Search for the cell housing the specified text and yield its [X, Y] center coordinate. 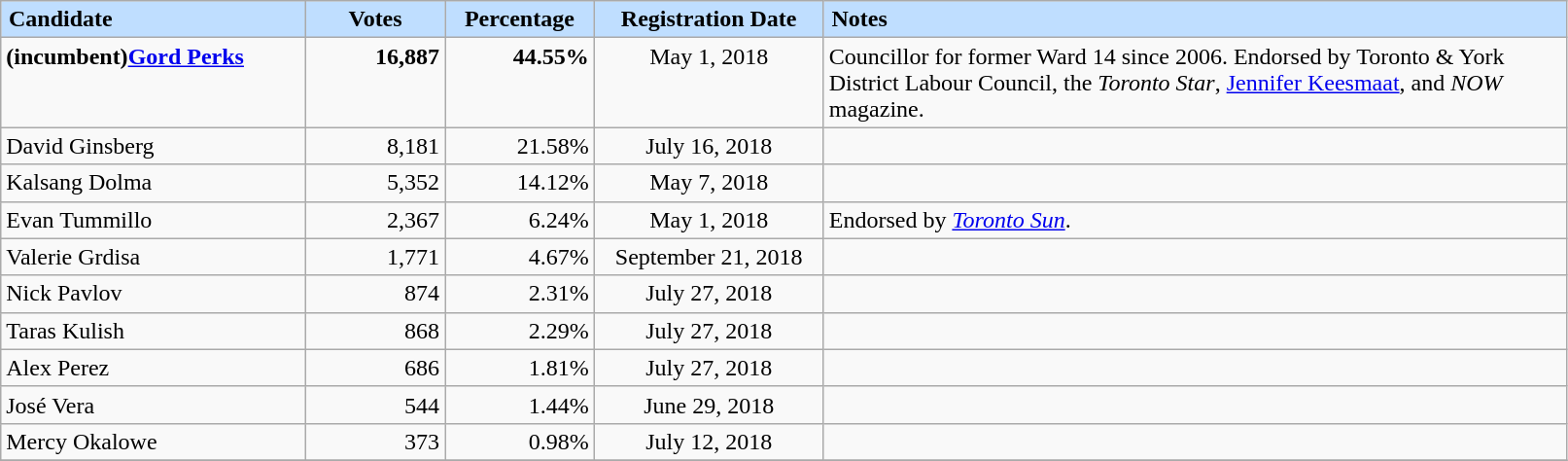
May 7, 2018 [709, 183]
686 [375, 368]
868 [375, 331]
Mercy Okalowe [154, 442]
2,367 [375, 220]
Candidate [154, 19]
544 [375, 405]
5,352 [375, 183]
Valerie Grdisa [154, 257]
Registration Date [709, 19]
1.44% [520, 405]
Percentage [520, 19]
44.55% [520, 83]
0.98% [520, 442]
Evan Tummillo [154, 220]
21.58% [520, 146]
Kalsang Dolma [154, 183]
Notes [1195, 19]
874 [375, 294]
Councillor for former Ward 14 since 2006. Endorsed by Toronto & York District Labour Council, the Toronto Star, Jennifer Keesmaat, and NOW magazine. [1195, 83]
6.24% [520, 220]
1.81% [520, 368]
Taras Kulish [154, 331]
2.31% [520, 294]
Nick Pavlov [154, 294]
14.12% [520, 183]
373 [375, 442]
José Vera [154, 405]
Votes [375, 19]
4.67% [520, 257]
2.29% [520, 331]
(incumbent)Gord Perks [154, 83]
Endorsed by Toronto Sun. [1195, 220]
Alex Perez [154, 368]
David Ginsberg [154, 146]
September 21, 2018 [709, 257]
July 12, 2018 [709, 442]
June 29, 2018 [709, 405]
16,887 [375, 83]
8,181 [375, 146]
July 16, 2018 [709, 146]
1,771 [375, 257]
